Extract the [X, Y] coordinate from the center of the cell holding the provided text.  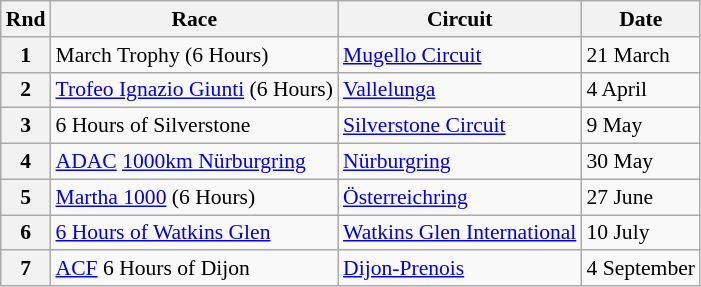
ADAC 1000km Nürburgring [194, 162]
6 [26, 233]
Race [194, 19]
2 [26, 90]
27 June [640, 197]
Date [640, 19]
Circuit [460, 19]
6 Hours of Watkins Glen [194, 233]
4 September [640, 269]
30 May [640, 162]
Mugello Circuit [460, 55]
Martha 1000 (6 Hours) [194, 197]
Rnd [26, 19]
Vallelunga [460, 90]
7 [26, 269]
4 [26, 162]
Dijon-Prenois [460, 269]
6 Hours of Silverstone [194, 126]
1 [26, 55]
3 [26, 126]
Nürburgring [460, 162]
4 April [640, 90]
ACF 6 Hours of Dijon [194, 269]
10 July [640, 233]
Silverstone Circuit [460, 126]
5 [26, 197]
Österreichring [460, 197]
Trofeo Ignazio Giunti (6 Hours) [194, 90]
9 May [640, 126]
March Trophy (6 Hours) [194, 55]
Watkins Glen International [460, 233]
21 March [640, 55]
